Detect which cell encompasses the target text, then output its [X, Y] center coordinate. 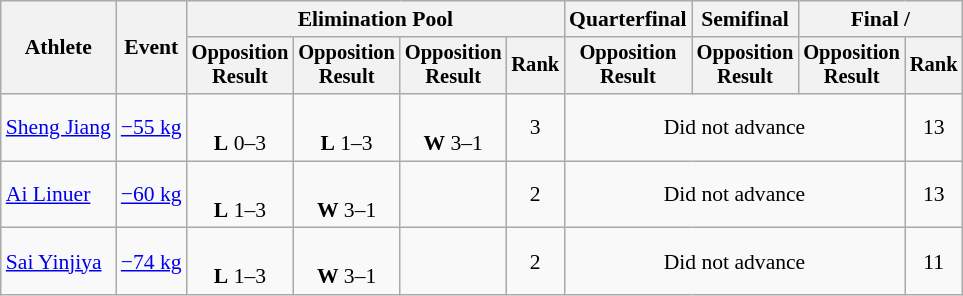
Sheng Jiang [58, 128]
Sai Yinjiya [58, 262]
−60 kg [152, 194]
Semifinal [746, 19]
3 [535, 128]
Ai Linuer [58, 194]
11 [934, 262]
−55 kg [152, 128]
Athlete [58, 48]
Event [152, 48]
Quarterfinal [628, 19]
Final / [880, 19]
−74 kg [152, 262]
Elimination Pool [376, 19]
L 0–3 [240, 128]
